Output the [X, Y] coordinate of the center of the cell containing the given text.  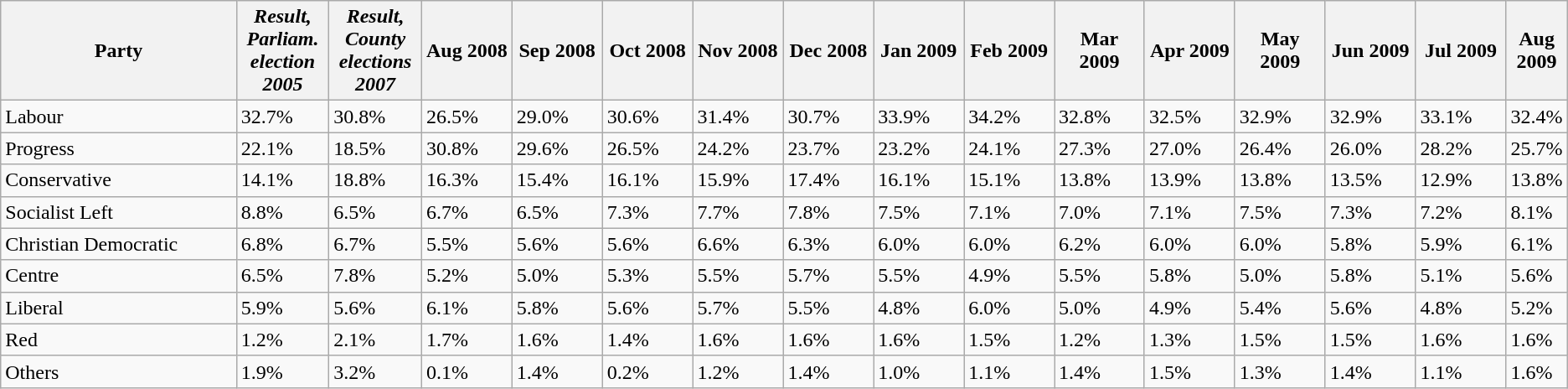
Apr 2009 [1189, 50]
28.2% [1461, 148]
Oct 2008 [647, 50]
Centre [119, 276]
25.7% [1536, 148]
Dec 2008 [828, 50]
6.6% [738, 244]
32.5% [1189, 117]
6.8% [283, 244]
33.9% [919, 117]
26.0% [1370, 148]
17.4% [828, 180]
8.1% [1536, 212]
29.6% [557, 148]
0.1% [467, 371]
Others [119, 371]
31.4% [738, 117]
Party [119, 50]
29.0% [557, 117]
Socialist Left [119, 212]
13.9% [1189, 180]
Jan 2009 [919, 50]
Feb 2009 [1009, 50]
15.4% [557, 180]
Jul 2009 [1461, 50]
24.2% [738, 148]
Progress [119, 148]
1.0% [919, 371]
30.7% [828, 117]
5.4% [1280, 308]
Liberal [119, 308]
32.8% [1100, 117]
Christian Democratic [119, 244]
32.4% [1536, 117]
May 2009 [1280, 50]
Result, County elections 2007 [375, 50]
27.3% [1100, 148]
Sep 2008 [557, 50]
18.5% [375, 148]
Jun 2009 [1370, 50]
27.0% [1189, 148]
16.3% [467, 180]
5.3% [647, 276]
22.1% [283, 148]
26.4% [1280, 148]
Aug 2009 [1536, 50]
Conservative [119, 180]
12.9% [1461, 180]
6.3% [828, 244]
1.7% [467, 340]
3.2% [375, 371]
30.6% [647, 117]
15.1% [1009, 180]
34.2% [1009, 117]
6.2% [1100, 244]
0.2% [647, 371]
18.8% [375, 180]
Mar 2009 [1100, 50]
Nov 2008 [738, 50]
7.2% [1461, 212]
7.7% [738, 212]
7.0% [1100, 212]
Result, Parliam. election 2005 [283, 50]
15.9% [738, 180]
32.7% [283, 117]
8.8% [283, 212]
1.9% [283, 371]
Labour [119, 117]
13.5% [1370, 180]
Red [119, 340]
33.1% [1461, 117]
Aug 2008 [467, 50]
5.1% [1461, 276]
24.1% [1009, 148]
23.7% [828, 148]
23.2% [919, 148]
2.1% [375, 340]
14.1% [283, 180]
